Extract the [x, y] coordinate from the center of the cell holding the provided text.  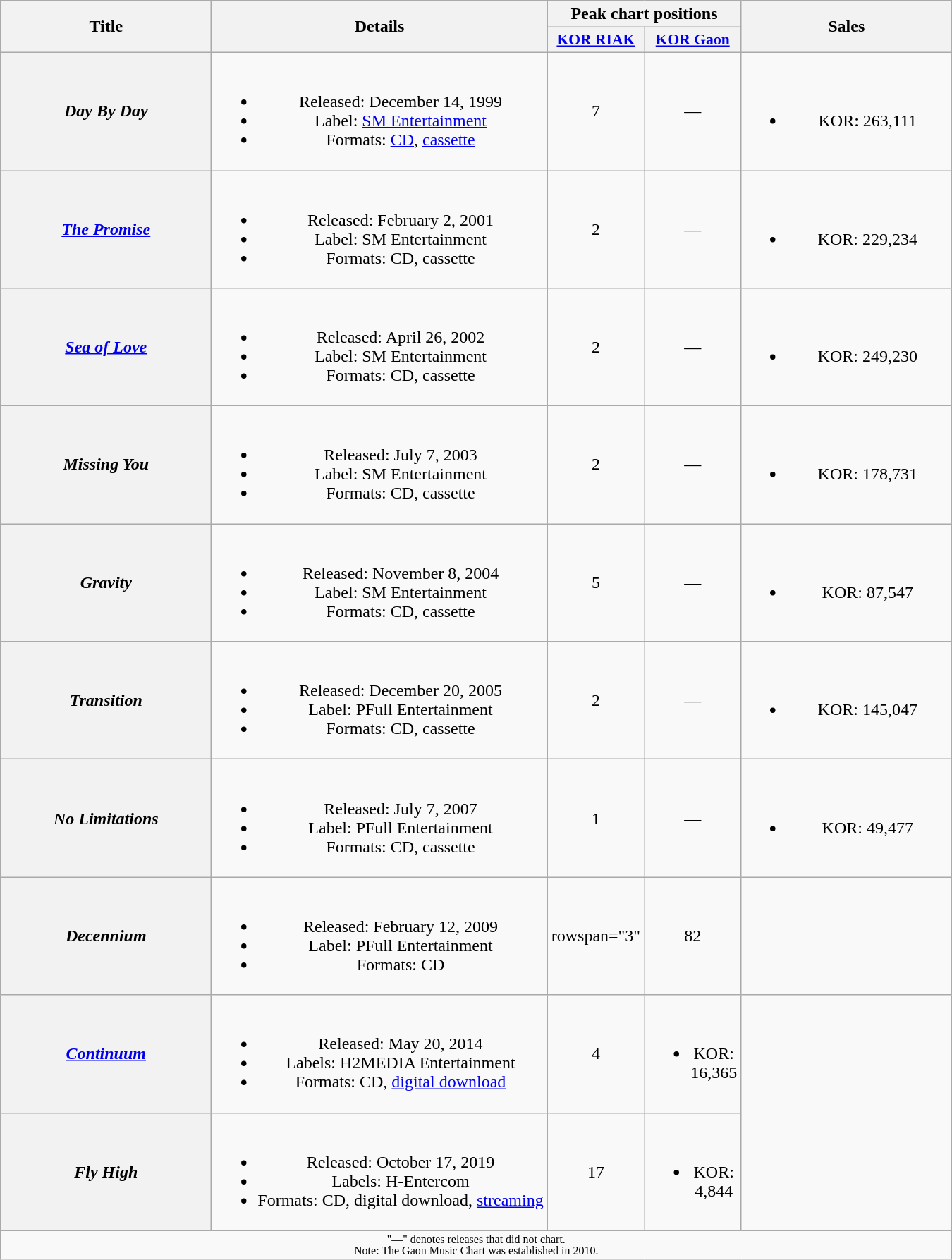
Details [379, 27]
Decennium [106, 936]
KOR: 49,477 [846, 818]
KOR RIAK [596, 40]
Released: December 20, 2005 Label: PFull EntertainmentFormats: CD, cassette [379, 701]
Released: July 7, 2007 Label: PFull EntertainmentFormats: CD, cassette [379, 818]
Title [106, 27]
4 [596, 1053]
Sales [846, 27]
No Limitations [106, 818]
KOR: 4,844 [692, 1172]
Released: April 26, 2002 Label: SM EntertainmentFormats: CD, cassette [379, 347]
KOR: 263,111 [846, 111]
KOR: 178,731 [846, 465]
Sea of Love [106, 347]
KOR Gaon [692, 40]
The Promise [106, 230]
Released: July 7, 2003 Label: SM EntertainmentFormats: CD, cassette [379, 465]
Missing You [106, 465]
"—" denotes releases that did not chart.Note: The Gaon Music Chart was established in 2010. [477, 1245]
5 [596, 582]
Continuum [106, 1053]
17 [596, 1172]
Transition [106, 701]
Gravity [106, 582]
KOR: 16,365 [692, 1053]
Released: October 17, 2019 Labels: H-EntercomFormats: CD, digital download, streaming [379, 1172]
Fly High [106, 1172]
7 [596, 111]
82 [692, 936]
Released: February 2, 2001 Label: SM EntertainmentFormats: CD, cassette [379, 230]
Released: November 8, 2004 Label: SM EntertainmentFormats: CD, cassette [379, 582]
KOR: 145,047 [846, 701]
Released: May 20, 2014 Labels: H2MEDIA EntertainmentFormats: CD, digital download [379, 1053]
Peak chart positions [645, 14]
KOR: 87,547 [846, 582]
1 [596, 818]
Released: February 12, 2009 Label: PFull EntertainmentFormats: CD [379, 936]
Released: December 14, 1999 Label: SM EntertainmentFormats: CD, cassette [379, 111]
KOR: 229,234 [846, 230]
Day By Day [106, 111]
rowspan="3" [596, 936]
KOR: 249,230 [846, 347]
